Detect which cell encompasses the target text, then output its (x, y) center coordinate. 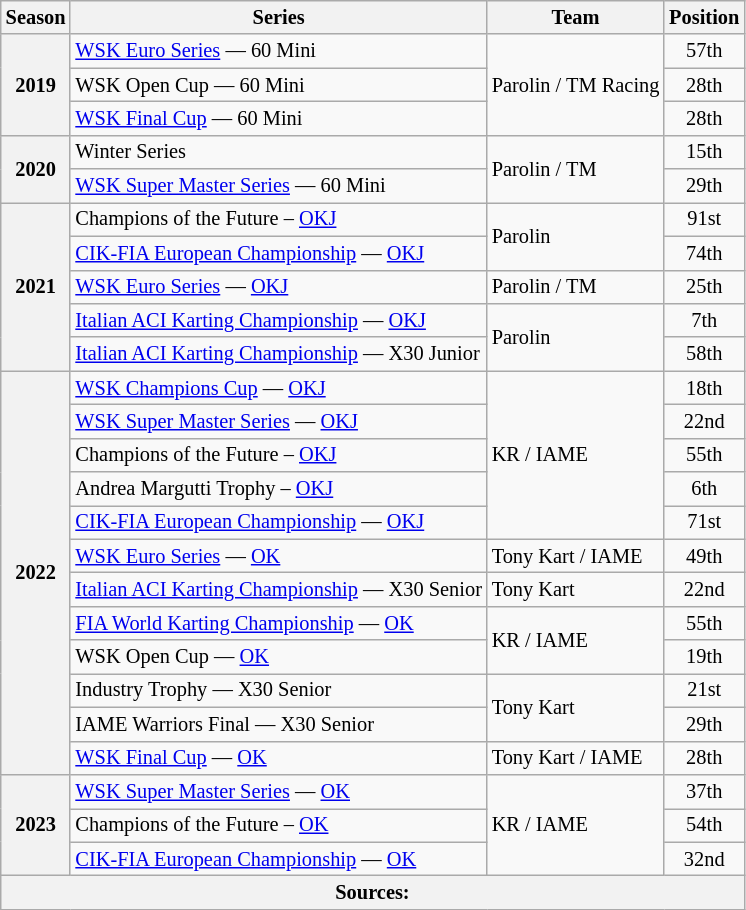
Sources: (372, 892)
WSK Euro Series — 60 Mini (278, 51)
19th (704, 657)
CIK-FIA European Championship — OK (278, 859)
Andrea Margutti Trophy – OKJ (278, 489)
25th (704, 287)
18th (704, 388)
Champions of the Future – OK (278, 825)
Winter Series (278, 152)
32nd (704, 859)
Series (278, 17)
WSK Super Master Series — OKJ (278, 421)
Position (704, 17)
IAME Warriors Final — X30 Senior (278, 724)
Industry Trophy — X30 Senior (278, 690)
58th (704, 354)
2023 (36, 824)
2021 (36, 286)
WSK Super Master Series — OK (278, 791)
WSK Final Cup — 60 Mini (278, 118)
Team (576, 17)
91st (704, 219)
49th (704, 556)
2019 (36, 84)
15th (704, 152)
37th (704, 791)
57th (704, 51)
74th (704, 253)
WSK Euro Series — OKJ (278, 287)
Italian ACI Karting Championship — OKJ (278, 320)
FIA World Karting Championship — OK (278, 623)
6th (704, 489)
71st (704, 522)
2020 (36, 168)
7th (704, 320)
WSK Final Cup — OK (278, 758)
54th (704, 825)
Italian ACI Karting Championship — X30 Junior (278, 354)
21st (704, 690)
2022 (36, 573)
WSK Champions Cup — OKJ (278, 388)
WSK Euro Series — OK (278, 556)
WSK Open Cup — OK (278, 657)
Parolin / TM Racing (576, 84)
Italian ACI Karting Championship — X30 Senior (278, 589)
Season (36, 17)
WSK Super Master Series — 60 Mini (278, 186)
WSK Open Cup — 60 Mini (278, 85)
